Extract the [x, y] coordinate from the center of the cell holding the provided text.  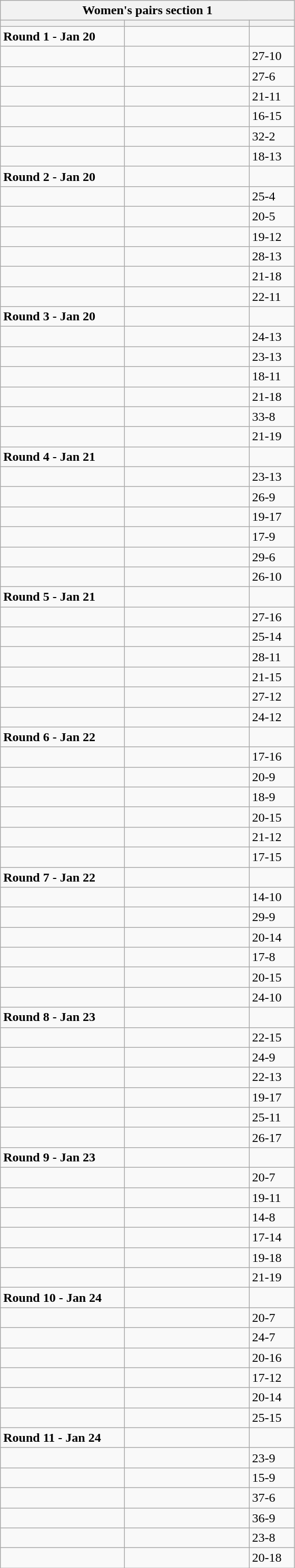
28-11 [272, 657]
21-11 [272, 96]
27-10 [272, 56]
33-8 [272, 417]
25-4 [272, 196]
26-17 [272, 1137]
23-9 [272, 1458]
19-12 [272, 236]
37-6 [272, 1498]
Women's pairs section 1 [147, 11]
Round 4 - Jan 21 [63, 457]
Round 9 - Jan 23 [63, 1157]
22-15 [272, 1037]
25-14 [272, 637]
20-5 [272, 216]
Round 6 - Jan 22 [63, 737]
21-15 [272, 677]
26-10 [272, 577]
27-12 [272, 697]
19-18 [272, 1258]
17-8 [272, 957]
17-12 [272, 1378]
24-13 [272, 337]
15-9 [272, 1478]
Round 2 - Jan 20 [63, 176]
21-12 [272, 837]
24-12 [272, 717]
Round 5 - Jan 21 [63, 597]
Round 7 - Jan 22 [63, 877]
25-15 [272, 1418]
16-15 [272, 116]
26-9 [272, 497]
18-13 [272, 156]
32-2 [272, 136]
24-9 [272, 1057]
Round 8 - Jan 23 [63, 1017]
17-16 [272, 757]
18-11 [272, 377]
27-16 [272, 617]
29-9 [272, 917]
25-11 [272, 1117]
17-9 [272, 537]
18-9 [272, 797]
23-8 [272, 1538]
17-15 [272, 857]
14-10 [272, 897]
28-13 [272, 257]
Round 11 - Jan 24 [63, 1438]
14-8 [272, 1218]
24-7 [272, 1338]
24-10 [272, 997]
Round 10 - Jan 24 [63, 1298]
17-14 [272, 1238]
22-13 [272, 1077]
Round 1 - Jan 20 [63, 36]
20-18 [272, 1558]
19-11 [272, 1198]
27-6 [272, 76]
20-16 [272, 1358]
Round 3 - Jan 20 [63, 317]
20-9 [272, 777]
22-11 [272, 297]
36-9 [272, 1518]
29-6 [272, 557]
